Find where the given text appears and provide that cell's center as (X, Y) coordinate. 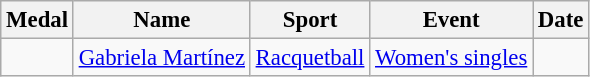
Event (452, 20)
Date (561, 20)
Medal (38, 20)
Sport (310, 20)
Gabriela Martínez (162, 58)
Name (162, 20)
Women's singles (452, 58)
Racquetball (310, 58)
